Return (X, Y) of the center of cell containing provided text 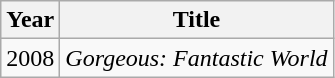
2008 (30, 58)
Gorgeous: Fantastic World (196, 58)
Year (30, 20)
Title (196, 20)
